Determine the (X, Y) coordinate at the center of the cell enclosing the given text.  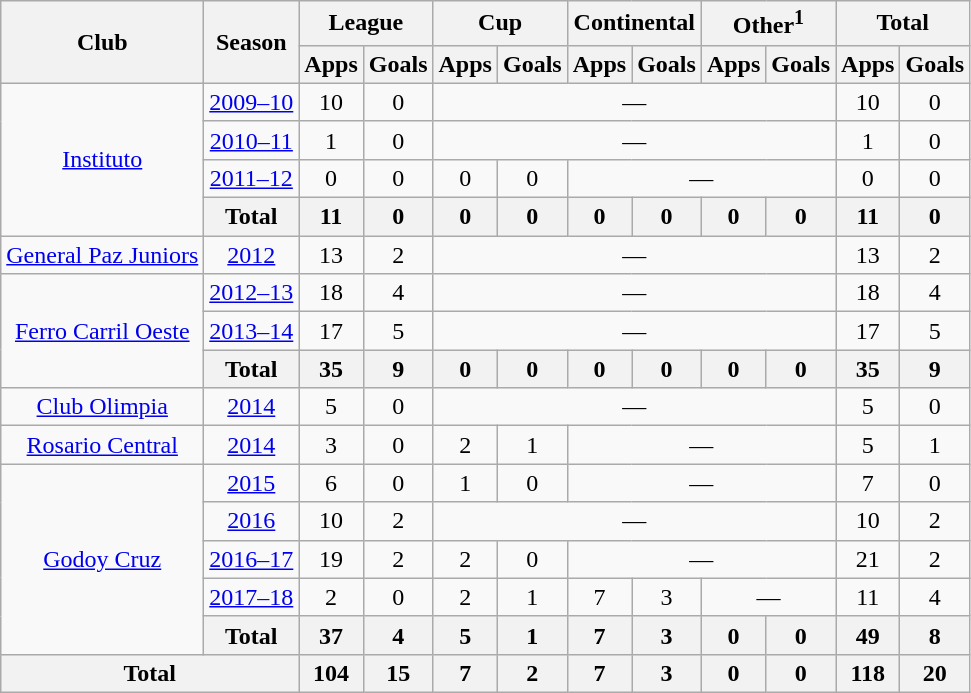
49 (868, 635)
Other1 (768, 24)
Ferro Carril Oeste (102, 331)
2012–13 (252, 293)
2012 (252, 255)
21 (868, 559)
8 (935, 635)
Continental (634, 24)
Godoy Cruz (102, 559)
Instituto (102, 159)
Rosario Central (102, 445)
General Paz Juniors (102, 255)
Season (252, 42)
2016–17 (252, 559)
37 (331, 635)
104 (331, 673)
2013–14 (252, 331)
2009–10 (252, 102)
2011–12 (252, 178)
Cup (500, 24)
15 (398, 673)
League (366, 24)
2017–18 (252, 597)
Club (102, 42)
2016 (252, 521)
20 (935, 673)
19 (331, 559)
2015 (252, 483)
Club Olimpia (102, 407)
2010–11 (252, 140)
118 (868, 673)
6 (331, 483)
